Return the [X, Y] coordinate for the center point of the cell that contains the specified text.  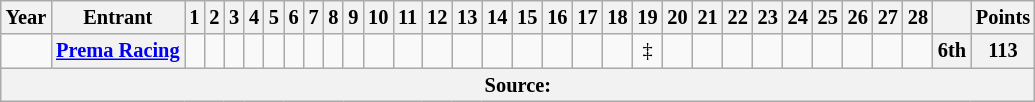
Year [26, 17]
23 [768, 17]
18 [617, 17]
16 [557, 17]
7 [314, 17]
26 [858, 17]
9 [353, 17]
15 [527, 17]
19 [647, 17]
1 [194, 17]
Prema Racing [118, 51]
Points [1003, 17]
Entrant [118, 17]
8 [333, 17]
27 [888, 17]
14 [497, 17]
13 [467, 17]
6 [294, 17]
3 [234, 17]
5 [274, 17]
28 [918, 17]
24 [798, 17]
11 [408, 17]
10 [378, 17]
2 [214, 17]
17 [587, 17]
22 [738, 17]
Source: [518, 85]
21 [708, 17]
4 [254, 17]
6th [952, 51]
113 [1003, 51]
25 [828, 17]
‡ [647, 51]
20 [678, 17]
12 [437, 17]
